Detect which cell encompasses the target text, then output its (X, Y) center coordinate. 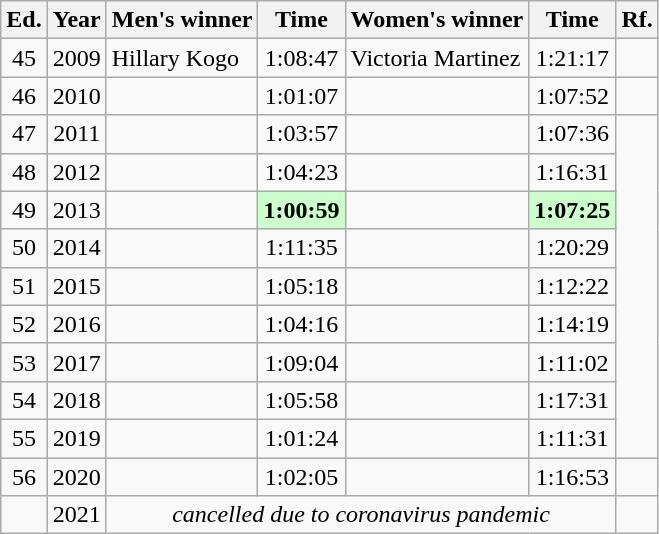
55 (24, 438)
Women's winner (437, 20)
1:04:16 (302, 324)
50 (24, 248)
Year (76, 20)
2019 (76, 438)
1:00:59 (302, 210)
51 (24, 286)
45 (24, 58)
2014 (76, 248)
1:05:58 (302, 400)
2016 (76, 324)
1:04:23 (302, 172)
2011 (76, 134)
1:09:04 (302, 362)
1:07:25 (572, 210)
2017 (76, 362)
cancelled due to coronavirus pandemic (361, 515)
1:17:31 (572, 400)
49 (24, 210)
1:21:17 (572, 58)
1:07:52 (572, 96)
1:20:29 (572, 248)
Rf. (637, 20)
1:08:47 (302, 58)
48 (24, 172)
1:14:19 (572, 324)
54 (24, 400)
46 (24, 96)
1:01:07 (302, 96)
2018 (76, 400)
53 (24, 362)
2009 (76, 58)
Men's winner (182, 20)
2013 (76, 210)
1:16:53 (572, 477)
2021 (76, 515)
1:12:22 (572, 286)
1:01:24 (302, 438)
2010 (76, 96)
2020 (76, 477)
Hillary Kogo (182, 58)
1:11:02 (572, 362)
2012 (76, 172)
Victoria Martinez (437, 58)
Ed. (24, 20)
47 (24, 134)
1:02:05 (302, 477)
1:11:31 (572, 438)
1:03:57 (302, 134)
1:16:31 (572, 172)
2015 (76, 286)
52 (24, 324)
1:07:36 (572, 134)
1:11:35 (302, 248)
56 (24, 477)
1:05:18 (302, 286)
